For the text-containing cell, return its midpoint in [X, Y] coordinate format. 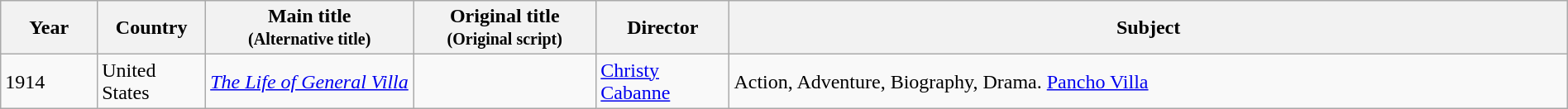
Subject [1148, 28]
1914 [50, 81]
United States [152, 81]
Year [50, 28]
Country [152, 28]
The Life of General Villa [309, 81]
Main title(Alternative title) [309, 28]
Original title(Original script) [504, 28]
Action, Adventure, Biography, Drama. Pancho Villa [1148, 81]
Director [663, 28]
Christy Cabanne [663, 81]
